Detect which cell encompasses the target text, then output its (x, y) center coordinate. 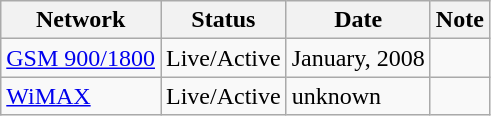
GSM 900/1800 (81, 58)
Network (81, 20)
January, 2008 (358, 58)
Date (358, 20)
Status (223, 20)
WiMAX (81, 96)
Note (460, 20)
unknown (358, 96)
